Pinpoint the cell where the given text exists, returning its (X, Y) midpoint coordinate. 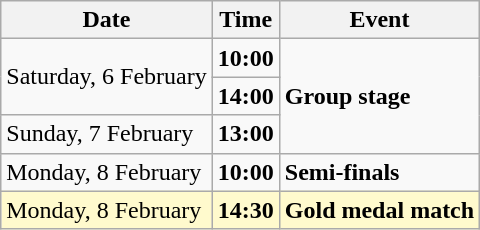
14:30 (246, 210)
Time (246, 20)
Group stage (379, 96)
Saturday, 6 February (106, 77)
Gold medal match (379, 210)
Semi-finals (379, 172)
Sunday, 7 February (106, 134)
14:00 (246, 96)
Event (379, 20)
Date (106, 20)
13:00 (246, 134)
